Search for the cell housing the specified text and yield its (X, Y) center coordinate. 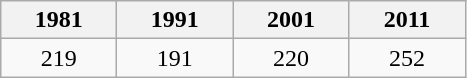
2011 (407, 20)
220 (291, 58)
1991 (175, 20)
2001 (291, 20)
252 (407, 58)
191 (175, 58)
219 (59, 58)
1981 (59, 20)
